From the cell containing the given text, extract its center point as (X, Y) coordinate. 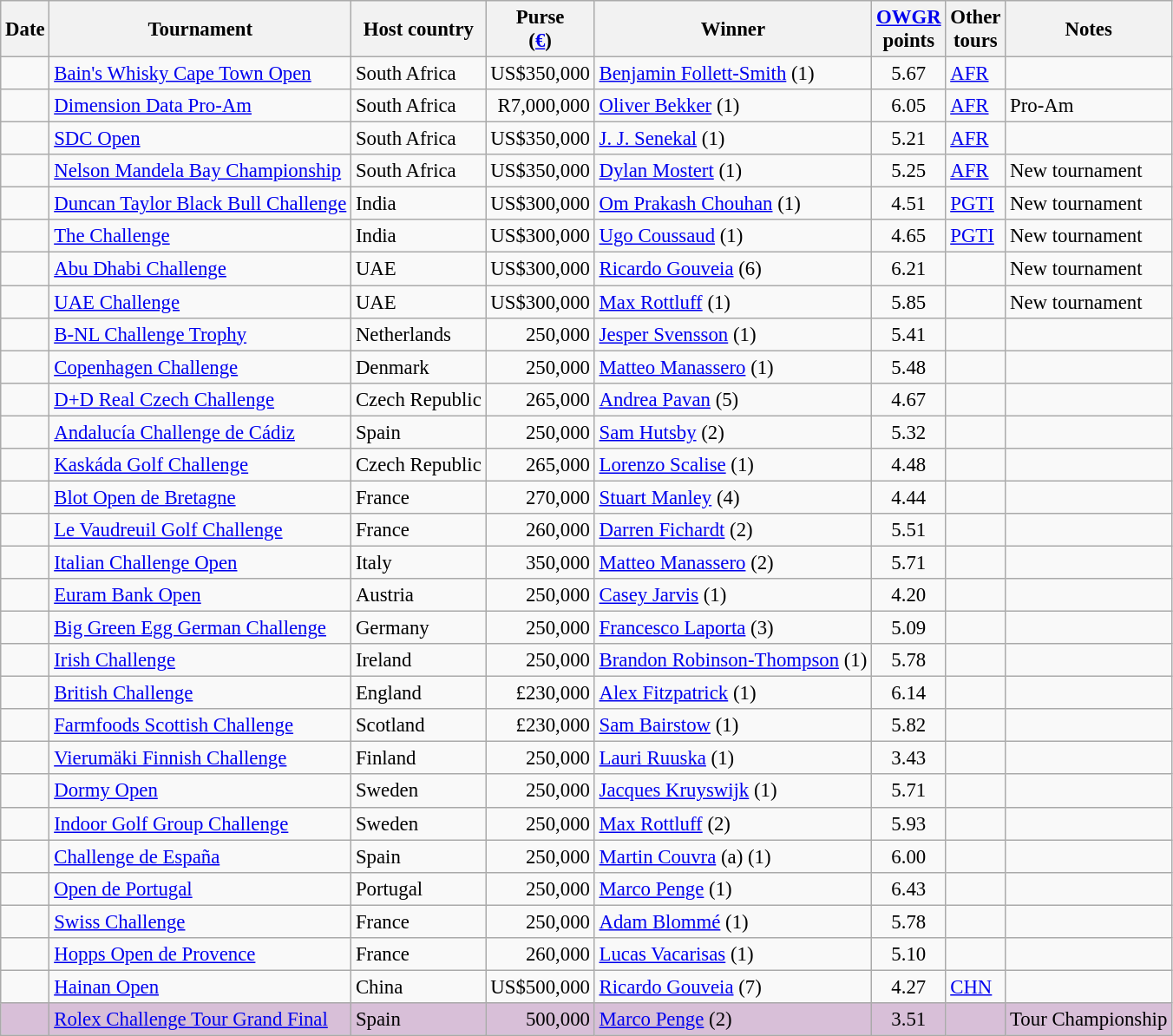
Netherlands (418, 334)
4.51 (909, 204)
Andalucía Challenge de Cádiz (200, 432)
4.48 (909, 465)
4.67 (909, 399)
The Challenge (200, 237)
Ricardo Gouveia (6) (732, 269)
Dimension Data Pro-Am (200, 106)
Alex Fitzpatrick (1) (732, 693)
R7,000,000 (540, 106)
Max Rottluff (2) (732, 823)
Germany (418, 628)
6.21 (909, 269)
Tour Championship (1089, 1020)
4.27 (909, 987)
Oliver Bekker (1) (732, 106)
Swiss Challenge (200, 921)
5.48 (909, 367)
Open de Portugal (200, 888)
US$500,000 (540, 987)
Purse(€) (540, 30)
Italy (418, 562)
Marco Penge (1) (732, 888)
Big Green Egg German Challenge (200, 628)
OWGRpoints (909, 30)
Sam Bairstow (1) (732, 725)
5.32 (909, 432)
Farmfoods Scottish Challenge (200, 725)
Om Prakash Chouhan (1) (732, 204)
6.14 (909, 693)
Ugo Coussaud (1) (732, 237)
D+D Real Czech Challenge (200, 399)
Tournament (200, 30)
6.05 (909, 106)
Ireland (418, 660)
British Challenge (200, 693)
Adam Blommé (1) (732, 921)
Kaskáda Golf Challenge (200, 465)
Finland (418, 758)
Italian Challenge Open (200, 562)
Francesco Laporta (3) (732, 628)
Scotland (418, 725)
Marco Penge (2) (732, 1020)
5.09 (909, 628)
B-NL Challenge Trophy (200, 334)
Copenhagen Challenge (200, 367)
Euram Bank Open (200, 595)
China (418, 987)
Indoor Golf Group Challenge (200, 823)
Martin Couvra (a) (1) (732, 856)
SDC Open (200, 139)
Hainan Open (200, 987)
Dylan Mostert (1) (732, 171)
Pro-Am (1089, 106)
Rolex Challenge Tour Grand Final (200, 1020)
6.00 (909, 856)
5.10 (909, 954)
Winner (732, 30)
5.21 (909, 139)
Le Vaudreuil Golf Challenge (200, 530)
Jacques Kruyswijk (1) (732, 791)
Challenge de España (200, 856)
Duncan Taylor Black Bull Challenge (200, 204)
Bain's Whisky Cape Town Open (200, 74)
Irish Challenge (200, 660)
4.20 (909, 595)
Lauri Ruuska (1) (732, 758)
Sam Hutsby (2) (732, 432)
500,000 (540, 1020)
Date (25, 30)
Jesper Svensson (1) (732, 334)
Austria (418, 595)
Blot Open de Bretagne (200, 497)
Dormy Open (200, 791)
3.51 (909, 1020)
3.43 (909, 758)
Matteo Manassero (2) (732, 562)
Benjamin Follett-Smith (1) (732, 74)
Lorenzo Scalise (1) (732, 465)
4.65 (909, 237)
Matteo Manassero (1) (732, 367)
Vierumäki Finnish Challenge (200, 758)
Ricardo Gouveia (7) (732, 987)
5.25 (909, 171)
Hopps Open de Provence (200, 954)
Max Rottluff (1) (732, 302)
5.85 (909, 302)
270,000 (540, 497)
Portugal (418, 888)
Othertours (975, 30)
Casey Jarvis (1) (732, 595)
5.82 (909, 725)
Notes (1089, 30)
UAE Challenge (200, 302)
J. J. Senekal (1) (732, 139)
4.44 (909, 497)
5.93 (909, 823)
Brandon Robinson-Thompson (1) (732, 660)
Andrea Pavan (5) (732, 399)
England (418, 693)
Nelson Mandela Bay Championship (200, 171)
CHN (975, 987)
Stuart Manley (4) (732, 497)
5.67 (909, 74)
350,000 (540, 562)
Denmark (418, 367)
6.43 (909, 888)
Darren Fichardt (2) (732, 530)
Abu Dhabi Challenge (200, 269)
5.41 (909, 334)
Lucas Vacarisas (1) (732, 954)
5.51 (909, 530)
Host country (418, 30)
